Identify which cell holds the provided text, then report its (x, y) central coordinate. 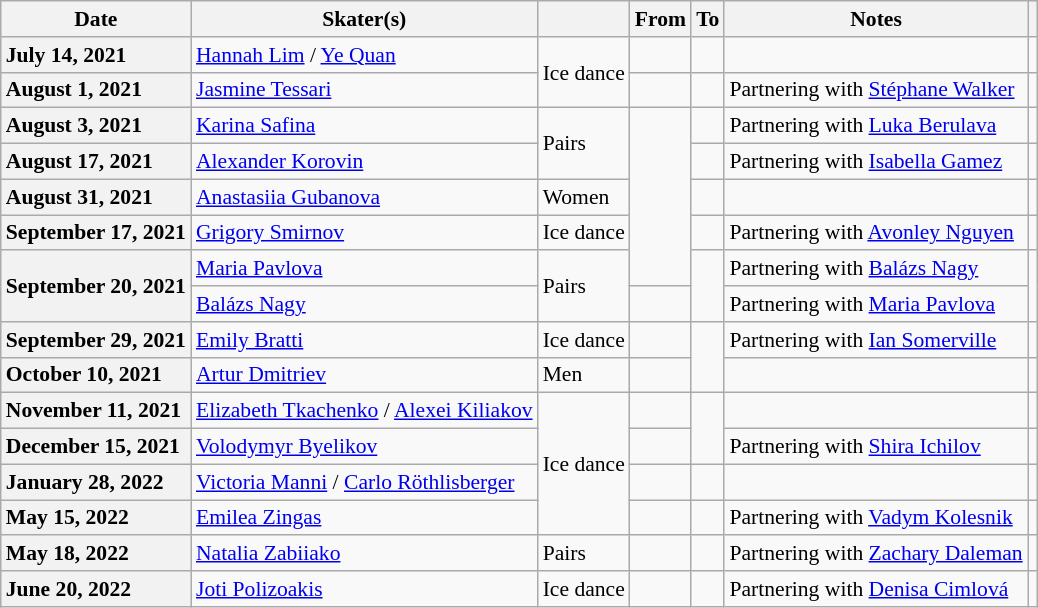
To (708, 19)
Volodymyr Byelikov (364, 447)
Women (584, 197)
Partnering with Denisa Cimlová (876, 589)
August 17, 2021 (96, 162)
June 20, 2022 (96, 589)
Emilea Zingas (364, 518)
July 14, 2021 (96, 55)
August 31, 2021 (96, 197)
August 3, 2021 (96, 126)
Alexander Korovin (364, 162)
November 11, 2021 (96, 411)
Partnering with Isabella Gamez (876, 162)
Natalia Zabiiako (364, 554)
October 10, 2021 (96, 375)
Anastasiia Gubanova (364, 197)
September 29, 2021 (96, 340)
May 15, 2022 (96, 518)
Partnering with Ian Somerville (876, 340)
Artur Dmitriev (364, 375)
Elizabeth Tkachenko / Alexei Kiliakov (364, 411)
Partnering with Stéphane Walker (876, 90)
Hannah Lim / Ye Quan (364, 55)
Men (584, 375)
Partnering with Maria Pavlova (876, 304)
Partnering with Shira Ichilov (876, 447)
Partnering with Vadym Kolesnik (876, 518)
September 17, 2021 (96, 233)
Emily Bratti (364, 340)
Date (96, 19)
Victoria Manni / Carlo Röthlisberger (364, 482)
Skater(s) (364, 19)
Jasmine Tessari (364, 90)
Partnering with Zachary Daleman (876, 554)
Maria Pavlova (364, 269)
September 20, 2021 (96, 286)
January 28, 2022 (96, 482)
May 18, 2022 (96, 554)
August 1, 2021 (96, 90)
Balázs Nagy (364, 304)
Grigory Smirnov (364, 233)
December 15, 2021 (96, 447)
Karina Safina (364, 126)
Notes (876, 19)
Partnering with Avonley Nguyen (876, 233)
Joti Polizoakis (364, 589)
From (660, 19)
Partnering with Balázs Nagy (876, 269)
Partnering with Luka Berulava (876, 126)
